Locate the cell with the specified text and output its (x, y) center coordinate. 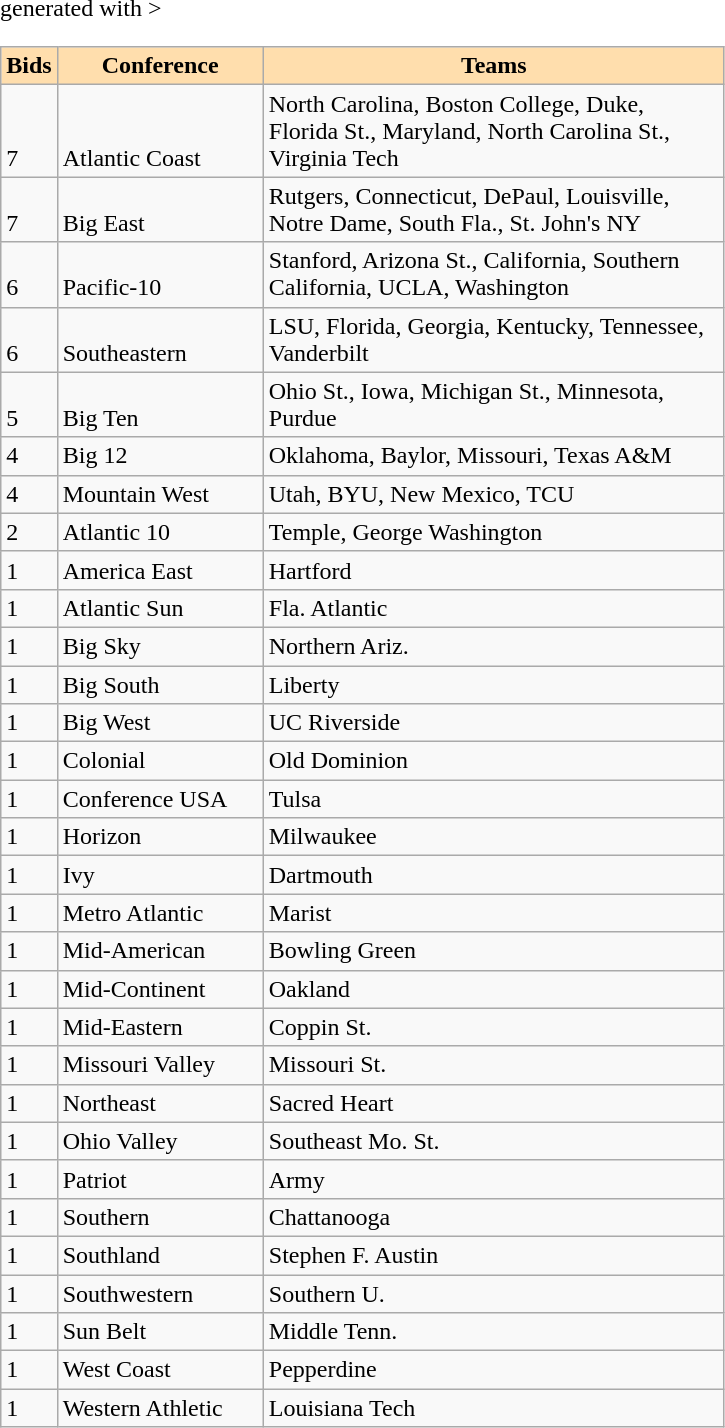
North Carolina, Boston College, Duke, Florida St., Maryland, North Carolina St., Virginia Tech (494, 131)
Pepperdine (494, 1370)
West Coast (160, 1370)
Marist (494, 913)
Ivy (160, 875)
Louisiana Tech (494, 1408)
Oakland (494, 989)
Bowling Green (494, 951)
Tulsa (494, 799)
Atlantic 10 (160, 532)
Big 12 (160, 456)
Pacific-10 (160, 274)
Atlantic Sun (160, 608)
Metro Atlantic (160, 913)
Teams (494, 66)
Sacred Heart (494, 1103)
Big Sky (160, 646)
Atlantic Coast (160, 131)
Hartford (494, 570)
Oklahoma, Baylor, Missouri, Texas A&M (494, 456)
Western Athletic (160, 1408)
Milwaukee (494, 837)
Liberty (494, 685)
Rutgers, Connecticut, DePaul, Louisville, Notre Dame, South Fla., St. John's NY (494, 210)
Mid-American (160, 951)
Fla. Atlantic (494, 608)
America East (160, 570)
Chattanooga (494, 1217)
LSU, Florida, Georgia, Kentucky, Tennessee, Vanderbilt (494, 340)
2 (29, 532)
Mid-Eastern (160, 1027)
Utah, BYU, New Mexico, TCU (494, 494)
Big East (160, 210)
UC Riverside (494, 723)
Missouri St. (494, 1065)
Northern Ariz. (494, 646)
Mid-Continent (160, 989)
Horizon (160, 837)
Temple, George Washington (494, 532)
Southeast Mo. St. (494, 1141)
Middle Tenn. (494, 1332)
Colonial (160, 761)
Sun Belt (160, 1332)
Southland (160, 1255)
Patriot (160, 1179)
Stanford, Arizona St., California, Southern California, UCLA, Washington (494, 274)
Conference (160, 66)
Old Dominion (494, 761)
Ohio St., Iowa, Michigan St., Minnesota, Purdue (494, 404)
Big Ten (160, 404)
Bids (29, 66)
Southeastern (160, 340)
Southwestern (160, 1293)
Big South (160, 685)
Stephen F. Austin (494, 1255)
Missouri Valley (160, 1065)
Ohio Valley (160, 1141)
Big West (160, 723)
Coppin St. (494, 1027)
Southern U. (494, 1293)
Mountain West (160, 494)
5 (29, 404)
Army (494, 1179)
Conference USA (160, 799)
Southern (160, 1217)
Dartmouth (494, 875)
Northeast (160, 1103)
